Locate the cell with the specified text and output its (X, Y) center coordinate. 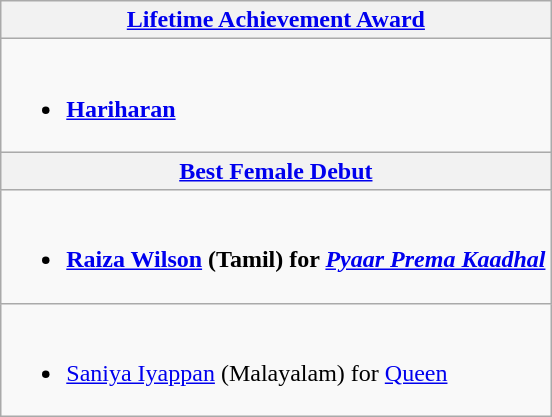
Hariharan (276, 96)
Raiza Wilson (Tamil) for Pyaar Prema Kaadhal (276, 246)
Saniya Iyappan (Malayalam) for Queen (276, 360)
Best Female Debut (276, 171)
Lifetime Achievement Award (276, 20)
